Return (x, y) of the center of cell containing provided text 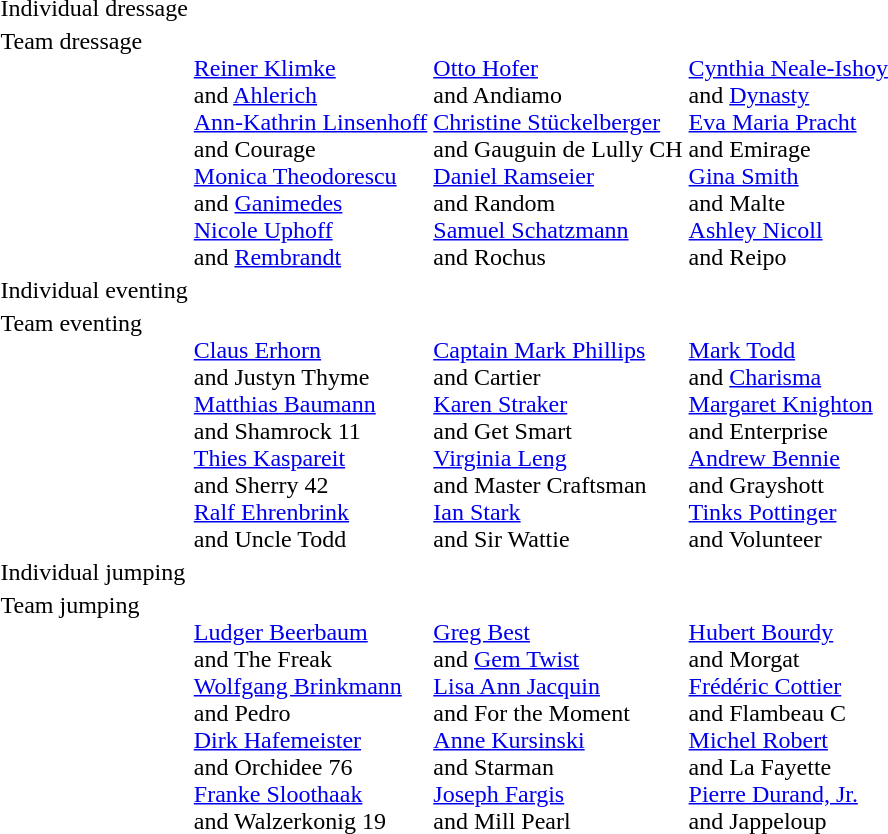
Otto Hofer and Andiamo Christine Stückelberger and Gauguin de Lully CH Daniel Ramseier and Random Samuel Schatzmann and Rochus (558, 149)
Captain Mark Phillips and Cartier Karen Straker and Get Smart Virginia Leng and Master Craftsman Ian Stark and Sir Wattie (558, 431)
Reiner Klimke and Ahlerich Ann-Kathrin Linsenhoff and Courage Monica Theodorescu and Ganimedes Nicole Uphoff and Rembrandt (310, 149)
Claus Erhorn and Justyn Thyme Matthias Baumann and Shamrock 11 Thies Kaspareit and Sherry 42 Ralf Ehrenbrink and Uncle Todd (310, 431)
